Search for the cell housing the specified text and yield its (x, y) center coordinate. 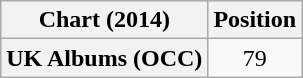
Position (255, 20)
Chart (2014) (104, 20)
79 (255, 58)
UK Albums (OCC) (104, 58)
